Capture the cell that displays the provided text and extract its (x, y) central coordinate. 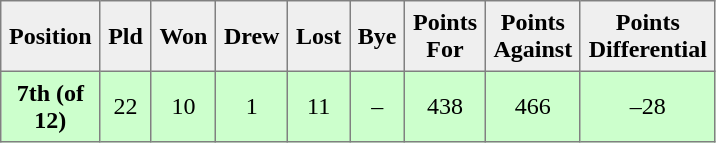
438 (446, 106)
Won (184, 36)
Points Against (532, 36)
22 (126, 106)
Points For (446, 36)
Bye (378, 36)
Position (50, 36)
– (378, 106)
11 (319, 106)
Pld (126, 36)
Points Differential (648, 36)
7th (of 12) (50, 106)
10 (184, 106)
–28 (648, 106)
Lost (319, 36)
1 (252, 106)
466 (532, 106)
Drew (252, 36)
